Return [x, y] of the center of cell containing provided text 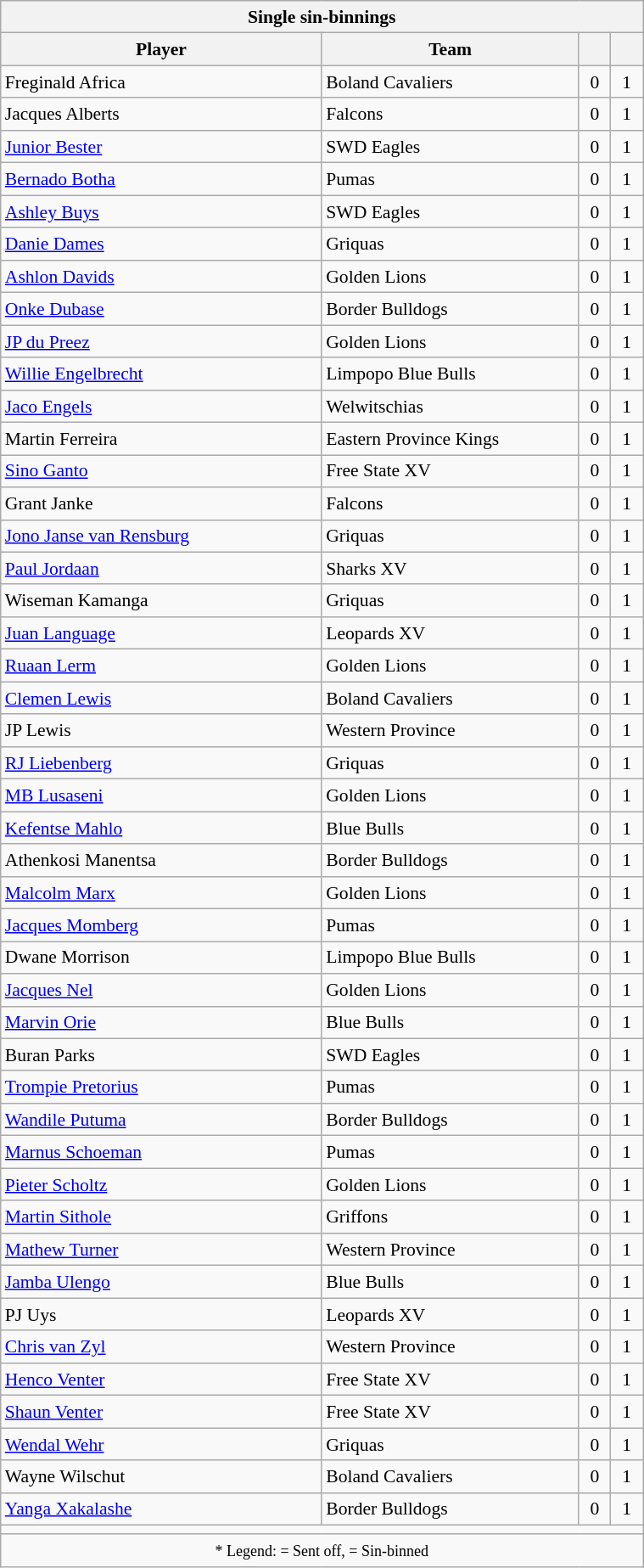
Paul Jordaan [161, 569]
Wendal Wehr [161, 1444]
MB Lusaseni [161, 795]
JP Lewis [161, 731]
Single sin-binnings [322, 17]
Jacques Nel [161, 990]
Danie Dames [161, 244]
Player [161, 49]
Bernado Botha [161, 179]
* Legend: = Sent off, = Sin-binned [322, 1551]
Jaco Engels [161, 407]
Team [450, 49]
Martin Ferreira [161, 439]
RJ Liebenberg [161, 763]
Wandile Putuma [161, 1120]
Martin Sithole [161, 1217]
Ashley Buys [161, 211]
Pieter Scholtz [161, 1184]
Marvin Orie [161, 1022]
Buran Parks [161, 1055]
Chris van Zyl [161, 1346]
Kefentse Mahlo [161, 828]
Ashlon Davids [161, 277]
Malcolm Marx [161, 893]
Yanga Xakalashe [161, 1509]
Dwane Morrison [161, 958]
Sharks XV [450, 569]
Athenkosi Manentsa [161, 860]
Junior Bester [161, 147]
Henco Venter [161, 1380]
PJ Uys [161, 1314]
Wayne Wilschut [161, 1476]
Jono Janse van Rensburg [161, 536]
Griffons [450, 1217]
Ruaan Lerm [161, 666]
Trompie Pretorius [161, 1087]
Freginald Africa [161, 82]
Marnus Schoeman [161, 1152]
Welwitschias [450, 407]
Jacques Momberg [161, 925]
Mathew Turner [161, 1250]
Eastern Province Kings [450, 439]
Onke Dubase [161, 309]
Sino Ganto [161, 471]
JP du Preez [161, 341]
Shaun Venter [161, 1412]
Wiseman Kamanga [161, 601]
Juan Language [161, 633]
Clemen Lewis [161, 698]
Grant Janke [161, 503]
Jamba Ulengo [161, 1282]
Willie Engelbrecht [161, 374]
Jacques Alberts [161, 115]
